Extract the (X, Y) coordinate from the center of the cell holding the provided text.  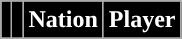
Player (142, 20)
Nation (63, 20)
